From the cell containing the given text, extract its center point as (x, y) coordinate. 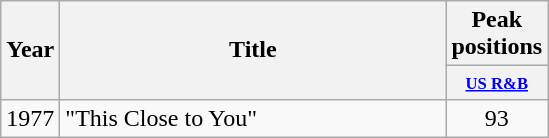
Title (253, 50)
US R&B (497, 82)
1977 (30, 118)
Peak positions (497, 34)
"This Close to You" (253, 118)
Year (30, 50)
93 (497, 118)
